Detect which cell encompasses the target text, then output its (x, y) center coordinate. 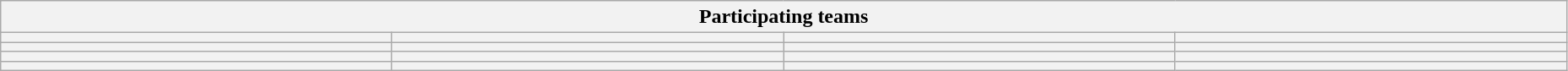
Participating teams (784, 17)
